Return the (x, y) coordinate for the center point of the cell that contains the specified text.  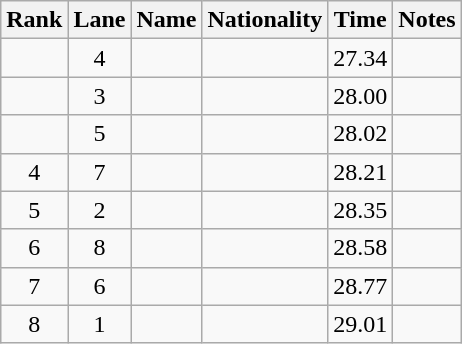
28.58 (360, 248)
28.35 (360, 210)
29.01 (360, 324)
2 (100, 210)
28.21 (360, 172)
27.34 (360, 58)
28.00 (360, 96)
Notes (427, 20)
1 (100, 324)
28.77 (360, 286)
Name (166, 20)
Nationality (265, 20)
28.02 (360, 134)
3 (100, 96)
Lane (100, 20)
Time (360, 20)
Rank (34, 20)
